Determine the (x, y) coordinate at the center of the cell enclosing the given text.  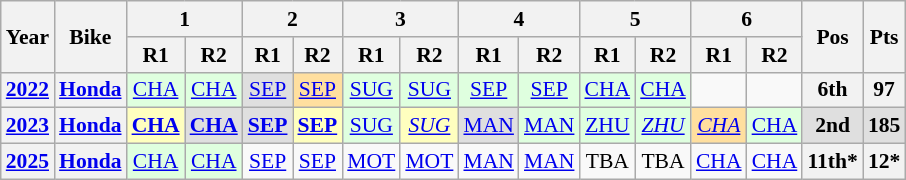
185 (884, 126)
12* (884, 162)
2023 (28, 126)
5 (634, 19)
Pos (832, 36)
Bike (90, 36)
11th* (832, 162)
97 (884, 90)
4 (518, 19)
3 (400, 19)
6th (832, 90)
2 (292, 19)
2nd (832, 126)
6 (746, 19)
Pts (884, 36)
2025 (28, 162)
Year (28, 36)
1 (185, 19)
2022 (28, 90)
